Capture the cell that displays the provided text and extract its (x, y) central coordinate. 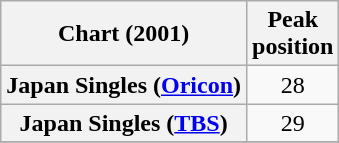
28 (293, 85)
Japan Singles (Oricon) (124, 85)
Peakposition (293, 34)
Chart (2001) (124, 34)
Japan Singles (TBS) (124, 123)
29 (293, 123)
